Identify which cell holds the provided text, then report its [x, y] central coordinate. 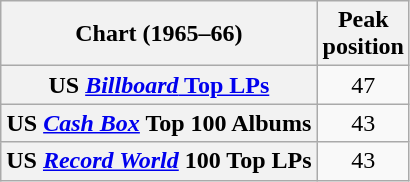
US Record World 100 Top LPs [159, 161]
US Billboard Top LPs [159, 85]
Peakposition [363, 34]
US Cash Box Top 100 Albums [159, 123]
47 [363, 85]
Chart (1965–66) [159, 34]
